Determine the (X, Y) coordinate at the center of the cell enclosing the given text.  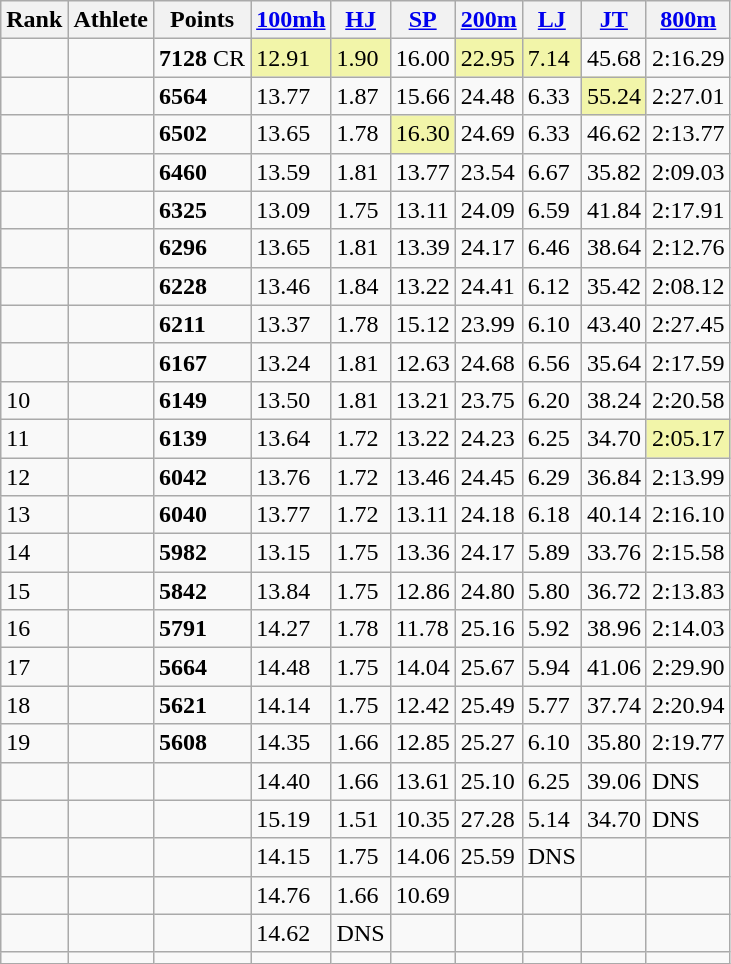
14.62 (291, 933)
14.15 (291, 857)
6.46 (552, 248)
11 (34, 438)
16.30 (422, 134)
6564 (202, 96)
13.36 (422, 553)
14.14 (291, 705)
2:13.77 (688, 134)
13.21 (422, 400)
SP (422, 20)
5.89 (552, 553)
10.69 (422, 895)
36.84 (614, 477)
6.59 (552, 210)
23.54 (488, 172)
2:16.29 (688, 58)
37.74 (614, 705)
2:12.76 (688, 248)
13.37 (291, 324)
22.95 (488, 58)
18 (34, 705)
11.78 (422, 629)
5608 (202, 743)
27.28 (488, 819)
7128 CR (202, 58)
2:20.58 (688, 400)
5.14 (552, 819)
45.68 (614, 58)
24.41 (488, 286)
2:19.77 (688, 743)
7.14 (552, 58)
41.84 (614, 210)
14.06 (422, 857)
14.40 (291, 781)
6.67 (552, 172)
1.90 (360, 58)
14.48 (291, 667)
14.76 (291, 895)
2:27.01 (688, 96)
35.64 (614, 362)
13.39 (422, 248)
16.00 (422, 58)
14.35 (291, 743)
2:27.45 (688, 324)
6.12 (552, 286)
19 (34, 743)
5842 (202, 591)
40.14 (614, 515)
24.23 (488, 438)
LJ (552, 20)
2:16.10 (688, 515)
25.10 (488, 781)
39.06 (614, 781)
35.82 (614, 172)
24.80 (488, 591)
2:17.59 (688, 362)
15 (34, 591)
13.59 (291, 172)
6139 (202, 438)
5791 (202, 629)
25.59 (488, 857)
15.19 (291, 819)
JT (614, 20)
36.72 (614, 591)
13.09 (291, 210)
13 (34, 515)
6296 (202, 248)
6.29 (552, 477)
6502 (202, 134)
46.62 (614, 134)
100mh (291, 20)
1.84 (360, 286)
38.96 (614, 629)
5982 (202, 553)
12.63 (422, 362)
2:08.12 (688, 286)
15.12 (422, 324)
35.80 (614, 743)
13.50 (291, 400)
5664 (202, 667)
5.77 (552, 705)
Rank (34, 20)
25.16 (488, 629)
2:17.91 (688, 210)
24.48 (488, 96)
38.24 (614, 400)
2:05.17 (688, 438)
23.75 (488, 400)
24.68 (488, 362)
25.67 (488, 667)
200m (488, 20)
6460 (202, 172)
14.27 (291, 629)
13.64 (291, 438)
800m (688, 20)
5.94 (552, 667)
2:13.99 (688, 477)
24.18 (488, 515)
25.27 (488, 743)
6042 (202, 477)
1.87 (360, 96)
6.18 (552, 515)
1.51 (360, 819)
HJ (360, 20)
17 (34, 667)
14.04 (422, 667)
12.91 (291, 58)
13.61 (422, 781)
2:15.58 (688, 553)
Athlete (111, 20)
5621 (202, 705)
5.92 (552, 629)
2:13.83 (688, 591)
23.99 (488, 324)
13.76 (291, 477)
12.85 (422, 743)
13.84 (291, 591)
2:14.03 (688, 629)
24.69 (488, 134)
5.80 (552, 591)
38.64 (614, 248)
35.42 (614, 286)
2:20.94 (688, 705)
41.06 (614, 667)
6040 (202, 515)
13.24 (291, 362)
6325 (202, 210)
6211 (202, 324)
6.56 (552, 362)
33.76 (614, 553)
14 (34, 553)
15.66 (422, 96)
2:29.90 (688, 667)
Points (202, 20)
6228 (202, 286)
13.15 (291, 553)
2:09.03 (688, 172)
24.09 (488, 210)
24.45 (488, 477)
43.40 (614, 324)
6.20 (552, 400)
12.42 (422, 705)
10.35 (422, 819)
10 (34, 400)
25.49 (488, 705)
55.24 (614, 96)
12.86 (422, 591)
6149 (202, 400)
16 (34, 629)
6167 (202, 362)
12 (34, 477)
